Identify which cell holds the provided text, then report its (X, Y) central coordinate. 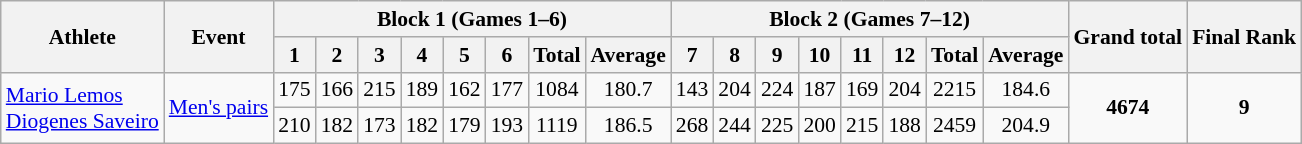
143 (692, 90)
175 (294, 90)
Block 2 (Games 7–12) (870, 19)
244 (734, 126)
173 (380, 126)
1 (294, 55)
193 (508, 126)
186.5 (628, 126)
Men's pairs (218, 108)
184.6 (1026, 90)
177 (508, 90)
Mario Lemos Diogenes Saveiro (82, 108)
6 (508, 55)
166 (338, 90)
162 (464, 90)
11 (862, 55)
268 (692, 126)
2215 (954, 90)
3 (380, 55)
2 (338, 55)
1119 (556, 126)
Athlete (82, 36)
2459 (954, 126)
12 (904, 55)
200 (820, 126)
Block 1 (Games 1–6) (472, 19)
187 (820, 90)
224 (778, 90)
204.9 (1026, 126)
225 (778, 126)
4 (422, 55)
7 (692, 55)
Event (218, 36)
1084 (556, 90)
10 (820, 55)
169 (862, 90)
Final Rank (1244, 36)
180.7 (628, 90)
179 (464, 126)
188 (904, 126)
8 (734, 55)
Grand total (1128, 36)
5 (464, 55)
4674 (1128, 108)
210 (294, 126)
189 (422, 90)
